Locate the cell with the specified text and output its (X, Y) center coordinate. 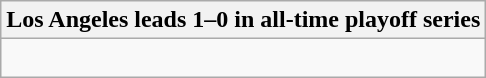
Los Angeles leads 1–0 in all-time playoff series (244, 20)
